Search for the cell housing the specified text and yield its [x, y] center coordinate. 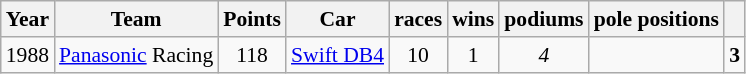
Points [252, 19]
Team [136, 19]
Car [338, 19]
podiums [544, 19]
1988 [28, 55]
Swift DB4 [338, 55]
Panasonic Racing [136, 55]
Year [28, 19]
wins [473, 19]
118 [252, 55]
10 [418, 55]
pole positions [656, 19]
1 [473, 55]
4 [544, 55]
races [418, 19]
3 [734, 55]
